Return (x, y) of the center of cell containing provided text 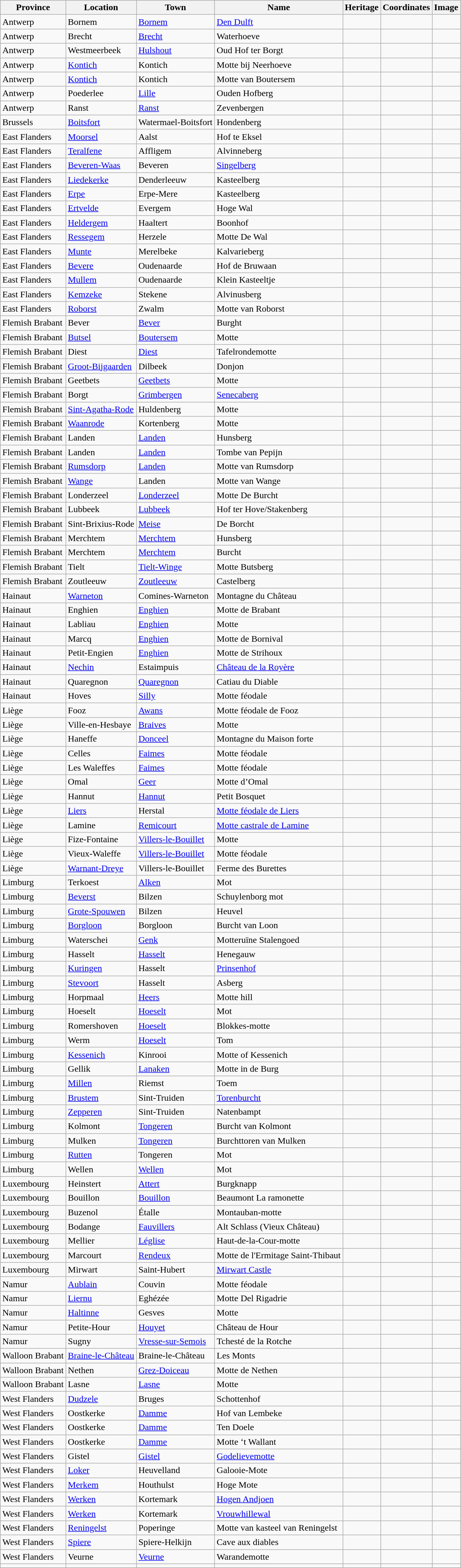
Image (446, 8)
Spiere-Helkijn (176, 1542)
Hoge Mote (279, 1485)
Tchesté de la Rotche (279, 1342)
Mirwart Castle (279, 1270)
Motte in de Burg (279, 1069)
Ten Doele (279, 1427)
Asberg (279, 983)
Province (33, 8)
Meise (176, 524)
Brussels (33, 122)
Houyet (176, 1327)
Henegauw (279, 954)
Beaumont La ramonette (279, 1198)
Hof de Bruwaan (279, 266)
Dudzele (101, 1399)
Boutersem (176, 337)
Haltinne (101, 1313)
Burchttoren van Mulken (279, 1141)
Les Waleffes (101, 768)
Rutten (101, 1155)
Motte van Roborst (279, 309)
Ressegem (101, 237)
Riemst (176, 1083)
Mullem (101, 280)
Zepperen (101, 1112)
Petite-Hour (101, 1327)
Kuringen (101, 968)
Motte van Wange (279, 481)
Omal (101, 782)
Liers (101, 811)
Ferme des Burettes (279, 868)
Godelievemotte (279, 1456)
Montagne du Maison forte (279, 739)
Grimbergen (176, 395)
Kolmont (101, 1126)
Braives (176, 725)
Horpmaal (101, 997)
Kortenberg (176, 424)
Burgknapp (279, 1184)
Beverst (101, 897)
Boitsfort (101, 122)
Werm (101, 1040)
Town (176, 8)
Mulken (101, 1141)
Motte de Nethen (279, 1370)
Kessenich (101, 1054)
Merkem (101, 1485)
Poperinge (176, 1528)
Boonhof (279, 223)
Groot-Bijgaarden (101, 366)
Zevenbergen (279, 108)
Motte van kasteel van Reningelst (279, 1528)
Aublain (101, 1284)
Loker (101, 1470)
Location (101, 8)
Eghézée (176, 1298)
Blokkes-motte (279, 1026)
Couvin (176, 1284)
Tielt-Winge (176, 567)
Herzele (176, 237)
Hof ter Hove/Stakenberg (279, 509)
Toem (279, 1083)
Kemzeke (101, 294)
Grote-Spouwen (101, 911)
Bruges (176, 1399)
Terkoest (101, 883)
Buzenol (101, 1212)
Sint-Agatha-Rode (101, 409)
Motteruïne Stalengoed (279, 940)
Labliau (101, 624)
Stekene (176, 294)
Alvinneberg (279, 151)
Warnant-Dreye (101, 868)
Hof te Eksel (279, 136)
Dilbeek (176, 366)
Les Monts (279, 1356)
Motte of Kessenich (279, 1054)
Senecaberg (279, 395)
Vresse-sur-Semois (176, 1342)
Motte van Rumsdorp (279, 467)
Beveren-Waas (101, 165)
Château de Hour (279, 1327)
Motte bij Neerhoeve (279, 65)
Motte hill (279, 997)
Torenburcht (279, 1098)
De Borcht (279, 524)
Motte Del Rigadrie (279, 1298)
Hof van Lembeke (279, 1413)
Kinrooi (176, 1054)
Marcq (101, 639)
Teralfene (101, 151)
Moorsel (101, 136)
Nechin (101, 667)
Marcourt (101, 1255)
Remicourt (176, 825)
Motte Butsberg (279, 567)
Hulshout (176, 50)
Poederlee (101, 93)
Mellier (101, 1241)
Motte de l'Ermitage Saint-Thibaut (279, 1255)
Donjon (279, 366)
Heuvelland (176, 1470)
Comines-Warneton (176, 595)
Ville-en-Hesbaye (101, 725)
Grez-Doiceau (176, 1370)
Schottenhof (279, 1399)
Prinsenhof (279, 968)
Roborst (101, 309)
Borgt (101, 395)
Hondenberg (279, 122)
Natenbampt (279, 1112)
Liernu (101, 1298)
Montauban-motte (279, 1212)
Tombe van Pepijn (279, 452)
Léglise (176, 1241)
Butsel (101, 337)
Motte de Bornival (279, 639)
Herstal (176, 811)
Motte d’Omal (279, 782)
Geer (176, 782)
Tafelrondemotte (279, 352)
Burght (279, 323)
Burcht van Kolmont (279, 1126)
Awans (176, 710)
Ouden Hofberg (279, 93)
Catiau du Diable (279, 682)
Motte De Burcht (279, 495)
Rumsdorp (101, 467)
Alvinusberg (279, 294)
Cave aux diables (279, 1542)
Motte féodale de Fooz (279, 710)
Motte De Wal (279, 237)
Ertvelde (101, 208)
Stevoort (101, 983)
Alken (176, 883)
Kalvarieberg (279, 251)
Liedekerke (101, 180)
Bevere (101, 266)
Wange (101, 481)
Genk (176, 940)
Fize-Fontaine (101, 839)
Aalst (176, 136)
Lanaken (176, 1069)
Spiere (101, 1542)
Warandemotte (279, 1557)
Estaimpuis (176, 667)
Warneton (101, 595)
Bodange (101, 1227)
Rendeux (176, 1255)
Heinstert (101, 1184)
Reningelst (101, 1528)
Fauvillers (176, 1227)
Hogen Andjoen (279, 1499)
Munte (101, 251)
Schuylenborg mot (279, 897)
Evergem (176, 208)
Petit Bosquet (279, 796)
Celles (101, 753)
Heers (176, 997)
Erpe (101, 194)
Sugny (101, 1342)
Mirwart (101, 1270)
Klein Kasteeltje (279, 280)
Haaltert (176, 223)
Denderleeuw (176, 180)
Huldenberg (176, 409)
Motte féodale de Liers (279, 811)
Motte van Boutersem (279, 79)
Silly (176, 696)
Merelbeke (176, 251)
Waterhoeve (279, 36)
Attert (176, 1184)
Singelberg (279, 165)
Coordinates (406, 8)
Tom (279, 1040)
Gellik (101, 1069)
Erpe-Mere (176, 194)
Vrouwhillewal (279, 1513)
Haneffe (101, 739)
Heldergem (101, 223)
Sint-Brixius-Rode (101, 524)
Oud Hof ter Borgt (279, 50)
Burcht van Loon (279, 926)
Hoves (101, 696)
Donceel (176, 739)
Gesves (176, 1313)
Montagne du Château (279, 595)
Beveren (176, 165)
Houthulst (176, 1485)
Motte de Strihoux (279, 653)
Waterschei (101, 940)
Étalle (176, 1212)
Heritage (361, 8)
Lille (176, 93)
Motte ‘t Wallant (279, 1442)
Castelberg (279, 581)
Zwalm (176, 309)
Name (279, 8)
Den Dulft (279, 22)
Fooz (101, 710)
Waanrode (101, 424)
Tielt (101, 567)
Saint-Hubert (176, 1270)
Brustem (101, 1098)
Hoge Wal (279, 208)
Lamine (101, 825)
Burcht (279, 552)
Romershoven (101, 1026)
Alt Schlass (Vieux Château) (279, 1227)
Millen (101, 1083)
Motte de Brabant (279, 610)
Haut-de-la-Cour-motte (279, 1241)
Heuvel (279, 911)
Vieux-Waleffe (101, 854)
Nethen (101, 1370)
Motte castrale de Lamine (279, 825)
Watermael-Boitsfort (176, 122)
Affligem (176, 151)
Petit-Engien (101, 653)
Galooie-Mote (279, 1470)
Westmeerbeek (101, 50)
Château de la Royère (279, 667)
